For the text-containing cell, return its midpoint in (X, Y) coordinate format. 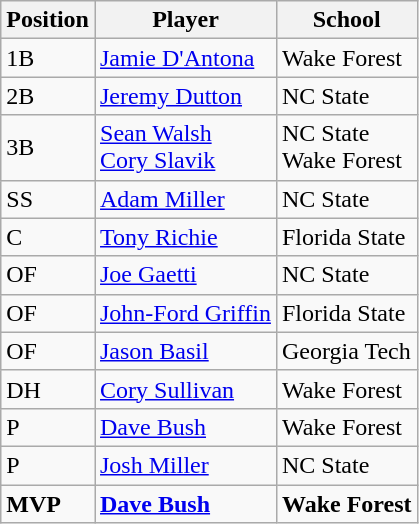
C (48, 237)
Cory Sullivan (185, 389)
Adam Miller (185, 199)
3B (48, 148)
Jamie D'Antona (185, 58)
2B (48, 96)
Georgia Tech (346, 351)
MVP (48, 503)
Jason Basil (185, 351)
John-Ford Griffin (185, 313)
NC State Wake Forest (346, 148)
1B (48, 58)
Sean Walsh Cory Slavik (185, 148)
Joe Gaetti (185, 275)
DH (48, 389)
School (346, 20)
Tony Richie (185, 237)
Josh Miller (185, 465)
SS (48, 199)
Player (185, 20)
Position (48, 20)
Jeremy Dutton (185, 96)
